Output the (X, Y) coordinate of the center of the cell containing the given text.  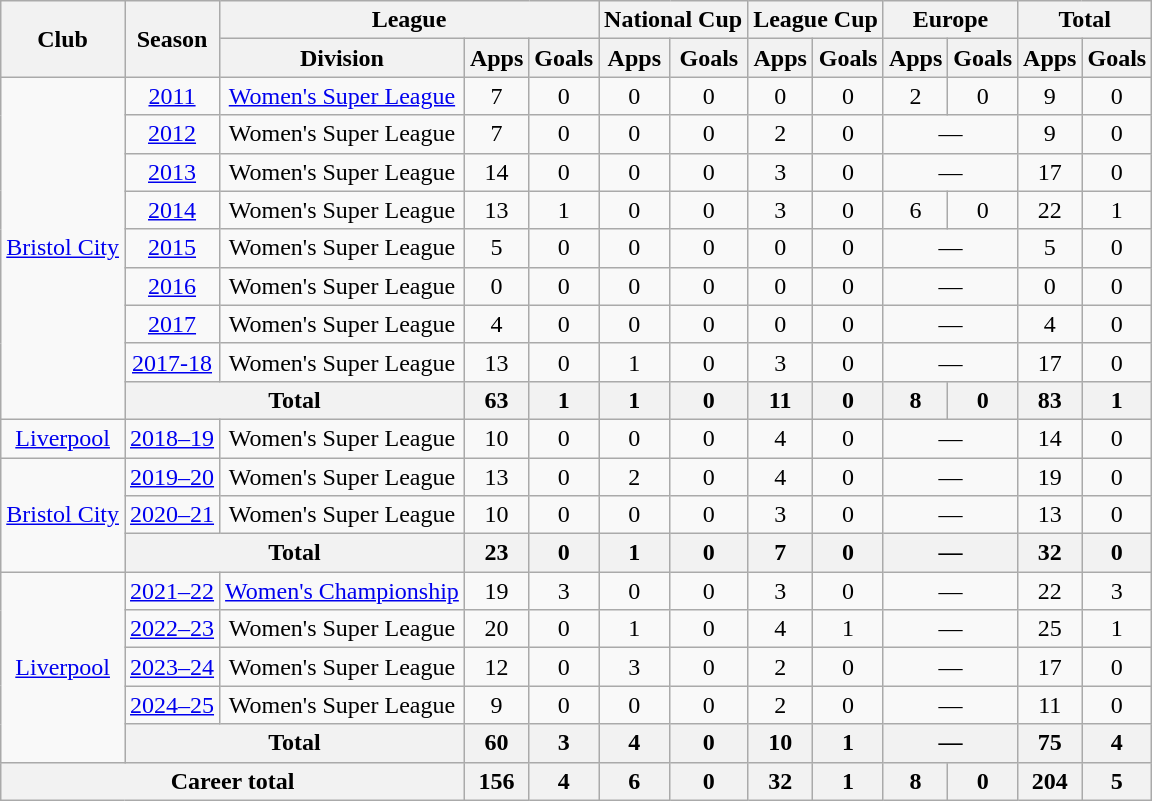
Women's Championship (342, 591)
23 (496, 553)
2011 (172, 96)
National Cup (674, 20)
204 (1050, 781)
2017 (172, 324)
2023–24 (172, 667)
League Cup (816, 20)
League (410, 20)
63 (496, 400)
Career total (233, 781)
20 (496, 629)
Europe (950, 20)
2016 (172, 286)
2021–22 (172, 591)
2014 (172, 210)
2020–21 (172, 515)
2015 (172, 248)
2024–25 (172, 705)
25 (1050, 629)
Club (63, 39)
2022–23 (172, 629)
12 (496, 667)
83 (1050, 400)
75 (1050, 743)
2013 (172, 172)
Season (172, 39)
2017-18 (172, 362)
2018–19 (172, 438)
156 (496, 781)
2019–20 (172, 477)
Division (342, 58)
2012 (172, 134)
60 (496, 743)
